Output the (X, Y) coordinate of the center of the cell containing the given text.  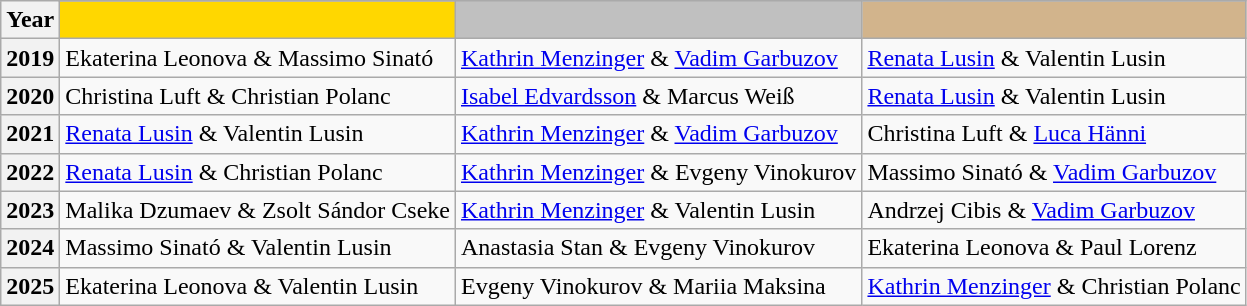
Evgeny Vinokurov & Mariia Maksina (658, 286)
Massimo Sinató & Vadim Garbuzov (1054, 172)
Ekaterina Leonova & Valentin Lusin (258, 286)
Kathrin Menzinger & Christian Polanc (1054, 286)
2025 (30, 286)
2022 (30, 172)
Malika Dzumaev & Zsolt Sándor Cseke (258, 210)
Year (30, 20)
2021 (30, 134)
Renata Lusin & Christian Polanc (258, 172)
Christina Luft & Luca Hänni (1054, 134)
Anastasia Stan & Evgeny Vinokurov (658, 248)
2020 (30, 96)
Isabel Edvardsson & Marcus Weiß (658, 96)
Ekaterina Leonova & Massimo Sinató (258, 58)
Christina Luft & Christian Polanc (258, 96)
2024 (30, 248)
Andrzej Cibis & Vadim Garbuzov (1054, 210)
Kathrin Menzinger & Valentin Lusin (658, 210)
Ekaterina Leonova & Paul Lorenz (1054, 248)
Massimo Sinató & Valentin Lusin (258, 248)
2019 (30, 58)
Kathrin Menzinger & Evgeny Vinokurov (658, 172)
2023 (30, 210)
